Pinpoint the cell where the given text exists, returning its [x, y] midpoint coordinate. 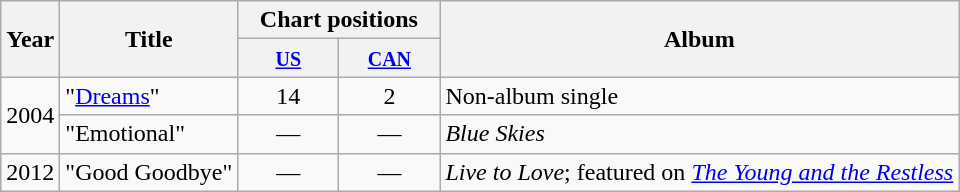
Non-album single [700, 96]
Chart positions [339, 20]
CAN [390, 58]
Blue Skies [700, 134]
14 [288, 96]
"Dreams" [149, 96]
2004 [30, 115]
Live to Love; featured on The Young and the Restless [700, 172]
"Good Goodbye" [149, 172]
Title [149, 39]
Album [700, 39]
US [288, 58]
2012 [30, 172]
2 [390, 96]
"Emotional" [149, 134]
Year [30, 39]
